For the text-containing cell, return its midpoint in (x, y) coordinate format. 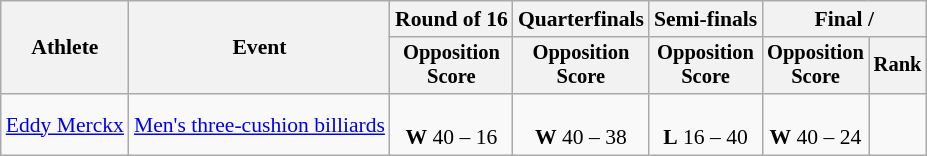
Semi-finals (706, 19)
Rank (898, 66)
Final / (844, 19)
W 40 – 24 (816, 124)
Quarterfinals (581, 19)
Event (260, 48)
Athlete (65, 48)
Men's three-cushion billiards (260, 124)
Eddy Merckx (65, 124)
W 40 – 16 (452, 124)
L 16 – 40 (706, 124)
W 40 – 38 (581, 124)
Round of 16 (452, 19)
